Identify which cell holds the provided text, then report its [x, y] central coordinate. 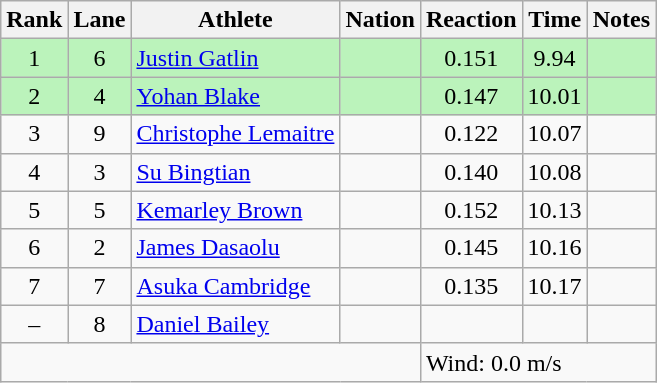
0.145 [471, 248]
1 [34, 58]
– [34, 324]
Reaction [471, 20]
Su Bingtian [236, 172]
10.01 [554, 96]
0.135 [471, 286]
Wind: 0.0 m/s [538, 362]
Asuka Cambridge [236, 286]
Notes [621, 20]
Justin Gatlin [236, 58]
Christophe Lemaitre [236, 134]
9 [100, 134]
Daniel Bailey [236, 324]
0.152 [471, 210]
Nation [380, 20]
0.122 [471, 134]
0.151 [471, 58]
10.16 [554, 248]
10.13 [554, 210]
Yohan Blake [236, 96]
10.08 [554, 172]
0.147 [471, 96]
Time [554, 20]
10.17 [554, 286]
8 [100, 324]
10.07 [554, 134]
Lane [100, 20]
9.94 [554, 58]
James Dasaolu [236, 248]
Kemarley Brown [236, 210]
Athlete [236, 20]
0.140 [471, 172]
Rank [34, 20]
